Return [x, y] of the center of cell containing provided text 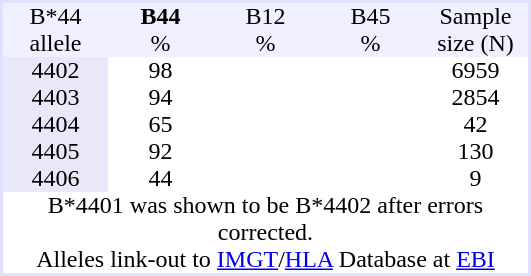
B12 [266, 16]
4404 [56, 124]
92 [160, 152]
44 [160, 178]
4403 [56, 98]
4406 [56, 178]
size (N) [476, 44]
B*4401 was shown to be B*4402 after errors corrected. [266, 219]
2854 [476, 98]
Sample [476, 16]
65 [160, 124]
4402 [56, 70]
130 [476, 152]
B*44 [56, 16]
98 [160, 70]
6959 [476, 70]
94 [160, 98]
allele [56, 44]
Alleles link-out to IMGT/HLA Database at EBI [266, 260]
9 [476, 178]
42 [476, 124]
B44 [160, 16]
4405 [56, 152]
B45 [370, 16]
